Scan for the cell matching the given text and deliver its (x, y) coordinate at center. 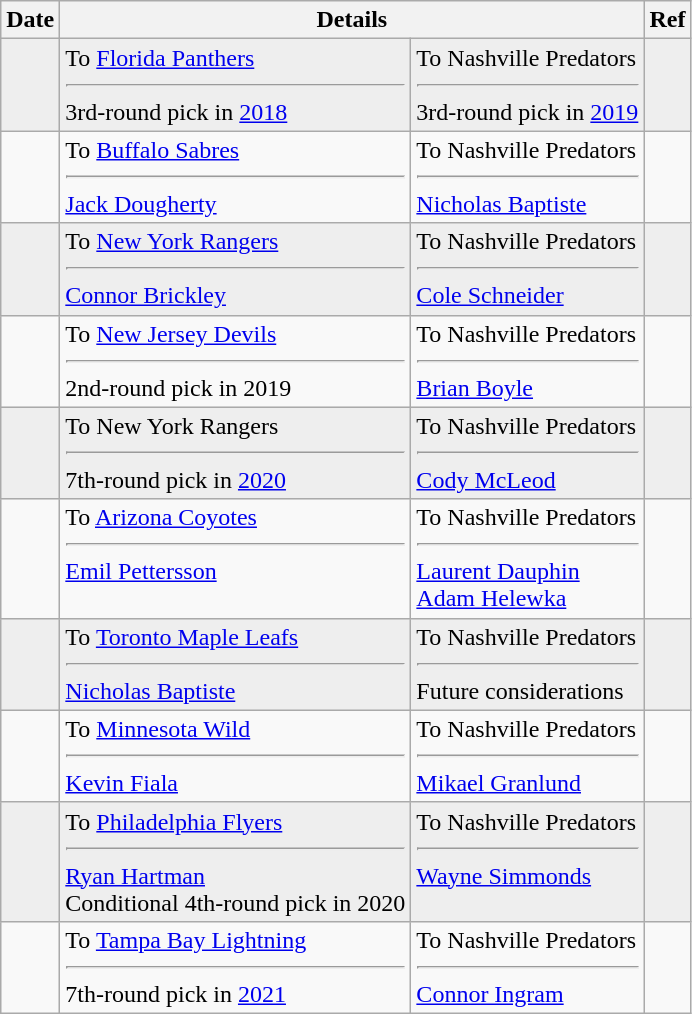
To Minnesota WildKevin Fiala (236, 756)
To Nashville Predators3rd-round pick in 2019 (528, 85)
To Nashville PredatorsCole Schneider (528, 269)
To Nashville PredatorsFuture considerations (528, 664)
To Nashville PredatorsLaurent DauphinAdam Helewka (528, 558)
To New York Rangers7th-round pick in 2020 (236, 453)
To Nashville PredatorsWayne Simmonds (528, 862)
To Nashville PredatorsCody McLeod (528, 453)
Date (30, 20)
To Toronto Maple LeafsNicholas Baptiste (236, 664)
To Nashville PredatorsMikael Granlund (528, 756)
To Buffalo SabresJack Dougherty (236, 177)
To Nashville PredatorsConnor Ingram (528, 967)
To Nashville PredatorsNicholas Baptiste (528, 177)
To New Jersey Devils2nd-round pick in 2019 (236, 361)
Details (352, 20)
To Tampa Bay Lightning7th-round pick in 2021 (236, 967)
To Florida Panthers3rd-round pick in 2018 (236, 85)
To Nashville PredatorsBrian Boyle (528, 361)
To New York RangersConnor Brickley (236, 269)
To Philadelphia FlyersRyan HartmanConditional 4th-round pick in 2020 (236, 862)
Ref (668, 20)
To Arizona CoyotesEmil Pettersson (236, 558)
